Locate the cell with the specified text and output its (x, y) center coordinate. 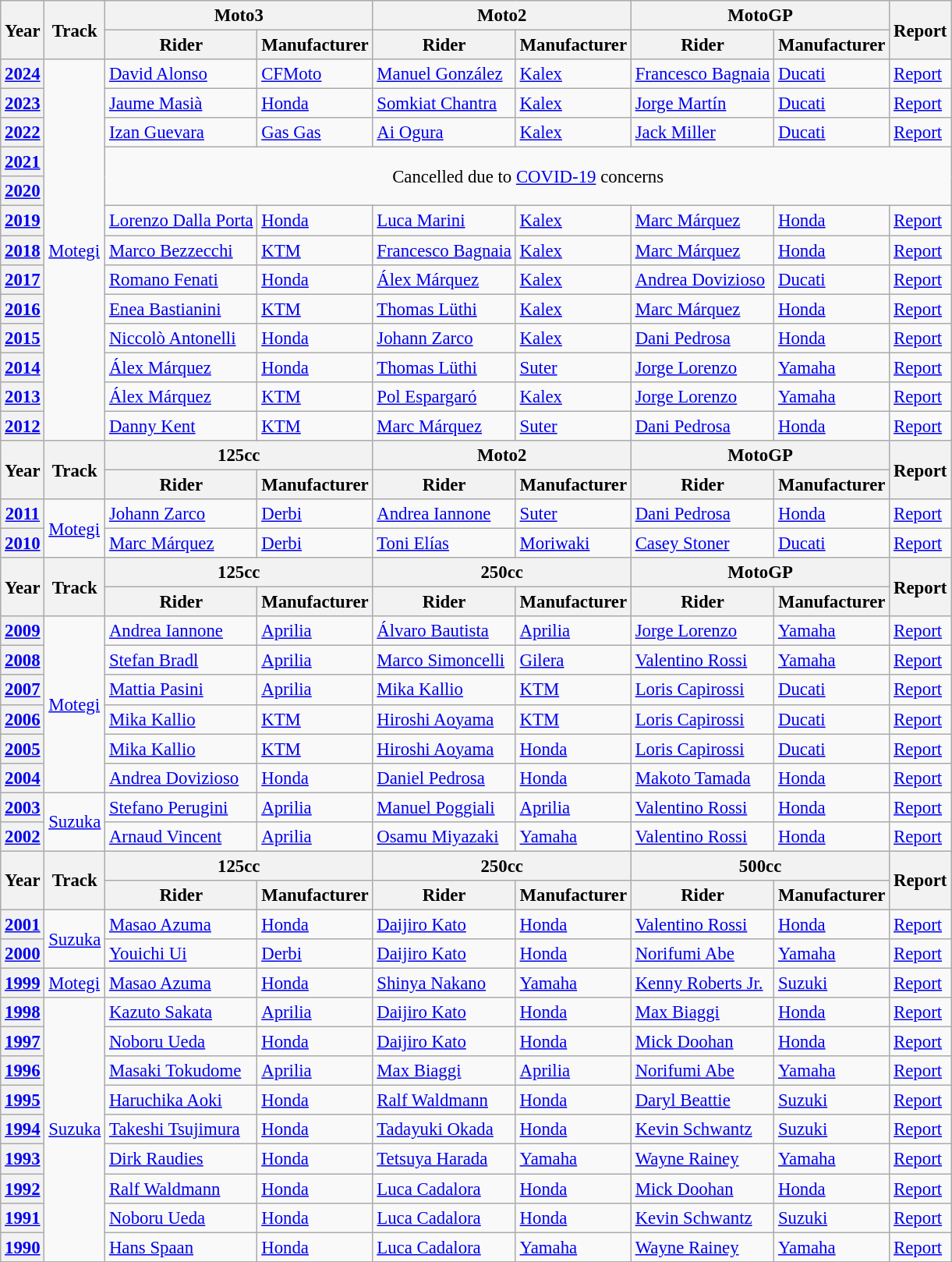
1994 (23, 1130)
Marco Bezzecchi (181, 250)
David Alonso (181, 74)
Pol Espargaró (444, 397)
2022 (23, 133)
2023 (23, 104)
2021 (23, 162)
2011 (23, 514)
Kenny Roberts Jr. (702, 984)
Romano Fenati (181, 279)
2010 (23, 544)
Arnaud Vincent (181, 837)
Luca Marini (444, 221)
Toni Elías (444, 544)
Moriwaki (573, 544)
Tetsuya Harada (444, 1159)
Gas Gas (315, 133)
Jaume Masià (181, 104)
2017 (23, 279)
Stefan Bradl (181, 661)
2004 (23, 778)
1997 (23, 1042)
Makoto Tamada (702, 778)
2005 (23, 749)
500cc (759, 866)
2009 (23, 631)
Osamu Miyazaki (444, 837)
2003 (23, 807)
2012 (23, 426)
Mattia Pasini (181, 690)
2006 (23, 719)
Cancelled due to COVID-19 concerns (529, 176)
Kazuto Sakata (181, 1012)
Marco Simoncelli (444, 661)
1990 (23, 1247)
Haruchika Aoki (181, 1101)
Gilera (573, 661)
Stefano Perugini (181, 807)
Jorge Martín (702, 104)
Manuel González (444, 74)
Tadayuki Okada (444, 1130)
2015 (23, 338)
Takeshi Tsujimura (181, 1130)
Moto3 (239, 16)
Shinya Nakano (444, 984)
1991 (23, 1218)
1998 (23, 1012)
Niccolò Antonelli (181, 338)
Youichi Ui (181, 954)
2000 (23, 954)
Daryl Beattie (702, 1101)
1999 (23, 984)
2002 (23, 837)
2001 (23, 924)
1995 (23, 1101)
2008 (23, 661)
Lorenzo Dalla Porta (181, 221)
Manuel Poggiali (444, 807)
2014 (23, 367)
2019 (23, 221)
Masaki Tokudome (181, 1071)
2020 (23, 191)
Daniel Pedrosa (444, 778)
Izan Guevara (181, 133)
Jack Miller (702, 133)
1992 (23, 1189)
Casey Stoner (702, 544)
Enea Bastianini (181, 309)
Ai Ogura (444, 133)
2013 (23, 397)
Somkiat Chantra (444, 104)
CFMoto (315, 74)
2024 (23, 74)
2016 (23, 309)
1996 (23, 1071)
2007 (23, 690)
Hans Spaan (181, 1247)
1993 (23, 1159)
2018 (23, 250)
Dirk Raudies (181, 1159)
Danny Kent (181, 426)
Álvaro Bautista (444, 631)
